Search for the cell housing the specified text and yield its (X, Y) center coordinate. 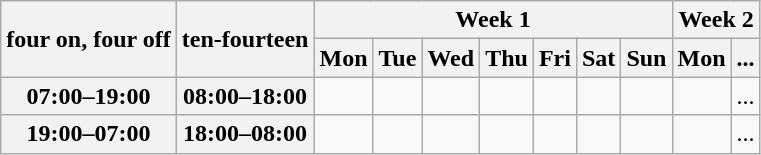
ten-fourteen (245, 39)
Thu (507, 58)
18:00–08:00 (245, 134)
08:00–18:00 (245, 96)
Fri (554, 58)
Sun (646, 58)
19:00–07:00 (89, 134)
Wed (451, 58)
Week 2 (716, 20)
Week 1 (493, 20)
four on, four off (89, 39)
07:00–19:00 (89, 96)
Sat (598, 58)
Tue (398, 58)
